Return the (X, Y) coordinate for the center point of the cell that contains the specified text.  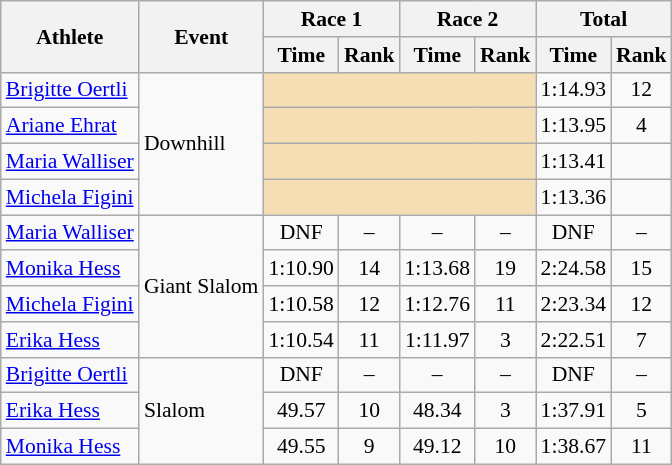
9 (370, 447)
7 (642, 340)
Ariane Ehrat (70, 126)
1:10.90 (300, 269)
1:14.93 (574, 90)
48.34 (438, 411)
Giant Slalom (202, 286)
2:23.34 (574, 304)
49.57 (300, 411)
1:12.76 (438, 304)
Total (604, 19)
19 (506, 269)
1:13.41 (574, 162)
Slalom (202, 410)
Race 2 (468, 19)
1:38.67 (574, 447)
Downhill (202, 143)
2:22.51 (574, 340)
Race 1 (331, 19)
1:13.95 (574, 126)
2:24.58 (574, 269)
1:13.68 (438, 269)
1:37.91 (574, 411)
1:11.97 (438, 340)
Event (202, 36)
1:10.54 (300, 340)
1:10.58 (300, 304)
49.12 (438, 447)
4 (642, 126)
49.55 (300, 447)
5 (642, 411)
15 (642, 269)
Athlete (70, 36)
1:13.36 (574, 197)
14 (370, 269)
